Extract the (x, y) coordinate from the center of the cell holding the provided text.  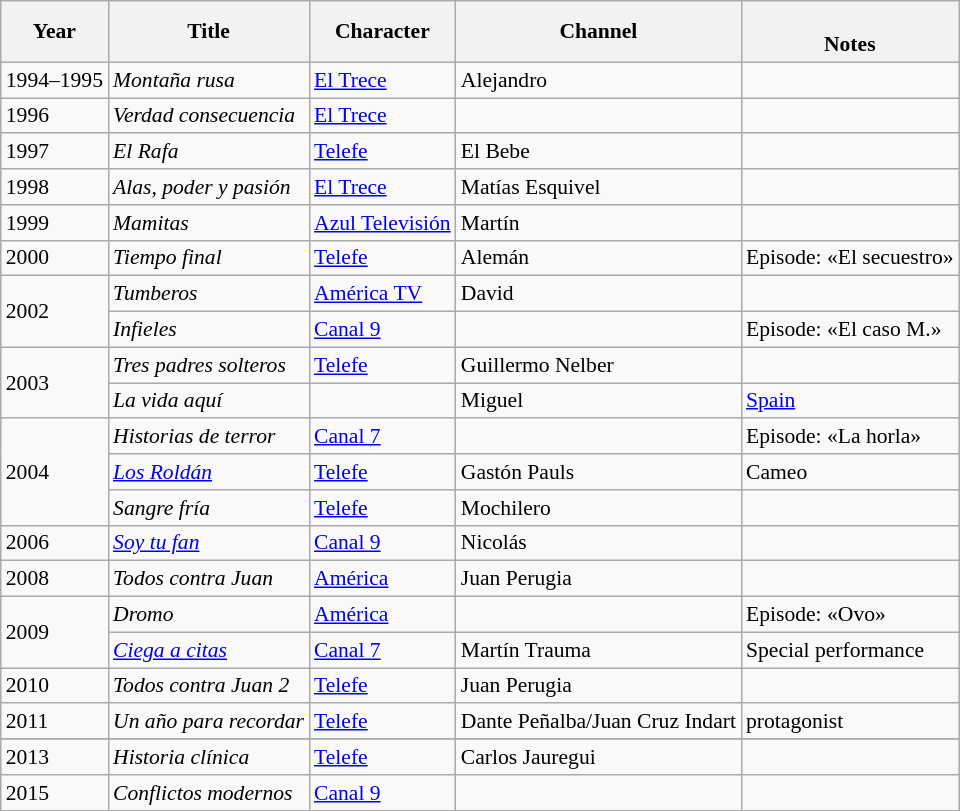
Episode: «Ovo» (850, 615)
Dante Peñalba/Juan Cruz Indart (598, 722)
Alejandro (598, 80)
Episode: «La horla» (850, 437)
2009 (54, 632)
2002 (54, 312)
Special performance (850, 650)
Los Roldán (208, 472)
Tumberos (208, 294)
Carlos Jauregui (598, 757)
David (598, 294)
Year (54, 32)
Character (382, 32)
Spain (850, 401)
Conflictos modernos (208, 793)
1999 (54, 223)
Soy tu fan (208, 543)
El Bebe (598, 152)
Martín Trauma (598, 650)
Tiempo final (208, 258)
Channel (598, 32)
Cameo (850, 472)
Mamitas (208, 223)
1997 (54, 152)
Gastón Pauls (598, 472)
2010 (54, 686)
Verdad consecuencia (208, 116)
Todos contra Juan (208, 579)
Azul Televisión (382, 223)
1996 (54, 116)
El Rafa (208, 152)
1994–1995 (54, 80)
Ciega a citas (208, 650)
Un año para recordar (208, 722)
La vida aquí (208, 401)
Mochilero (598, 508)
Notes (850, 32)
Martín (598, 223)
Dromo (208, 615)
protagonist (850, 722)
Sangre fría (208, 508)
Nicolás (598, 543)
Matías Esquivel (598, 187)
2003 (54, 382)
Tres padres solteros (208, 365)
2000 (54, 258)
2008 (54, 579)
Montaña rusa (208, 80)
Todos contra Juan 2 (208, 686)
Alemán (598, 258)
Historias de terror (208, 437)
2015 (54, 793)
América TV (382, 294)
2013 (54, 757)
Episode: «El secuestro» (850, 258)
Episode: «El caso M.» (850, 330)
2011 (54, 722)
Historia clínica (208, 757)
Guillermo Nelber (598, 365)
Infieles (208, 330)
Miguel (598, 401)
2006 (54, 543)
1998 (54, 187)
2004 (54, 472)
Alas, poder y pasión (208, 187)
Title (208, 32)
